For the text-containing cell, return its midpoint in (X, Y) coordinate format. 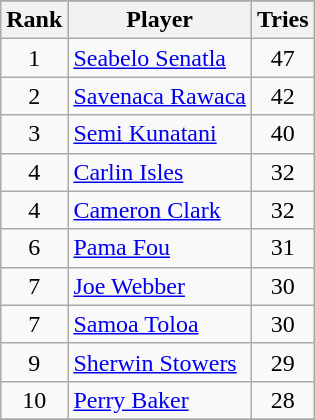
Pama Fou (160, 248)
Samoa Toloa (160, 324)
Semi Kunatani (160, 134)
42 (282, 96)
Cameron Clark (160, 210)
Seabelo Senatla (160, 58)
9 (34, 362)
Sherwin Stowers (160, 362)
2 (34, 96)
1 (34, 58)
Perry Baker (160, 400)
40 (282, 134)
Tries (282, 20)
Player (160, 20)
28 (282, 400)
Savenaca Rawaca (160, 96)
3 (34, 134)
31 (282, 248)
Carlin Isles (160, 172)
10 (34, 400)
Joe Webber (160, 286)
29 (282, 362)
47 (282, 58)
Rank (34, 20)
6 (34, 248)
